Scan for the cell matching the given text and deliver its (x, y) coordinate at center. 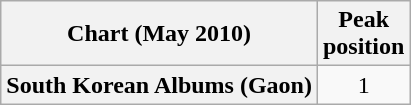
South Korean Albums (Gaon) (160, 85)
Chart (May 2010) (160, 34)
1 (363, 85)
Peakposition (363, 34)
